For the text-containing cell, return its midpoint in (X, Y) coordinate format. 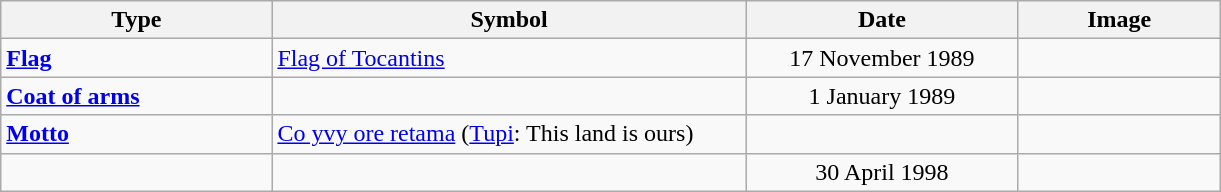
Co yvy ore retama (Tupi: This land is ours) (509, 134)
17 November 1989 (882, 58)
Flag of Tocantins (509, 58)
30 April 1998 (882, 172)
Motto (136, 134)
Image (1118, 20)
1 January 1989 (882, 96)
Flag (136, 58)
Type (136, 20)
Symbol (509, 20)
Date (882, 20)
Coat of arms (136, 96)
